Extract the [x, y] coordinate from the center of the cell holding the provided text.  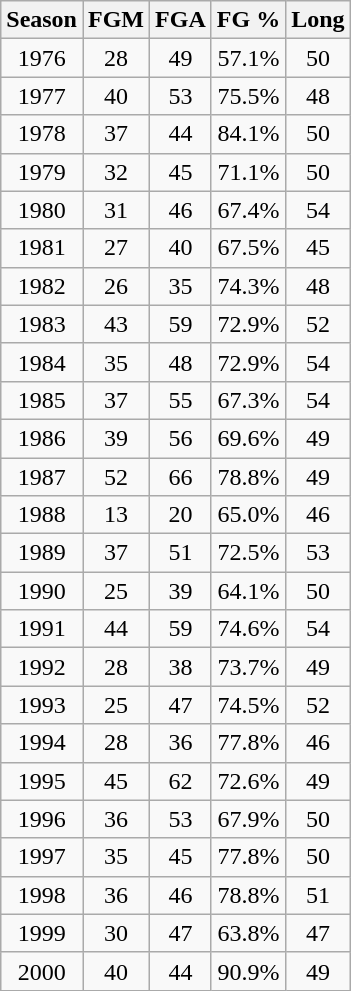
69.6% [248, 438]
43 [116, 324]
2000 [42, 971]
1977 [42, 96]
1999 [42, 933]
20 [181, 515]
FGA [181, 20]
56 [181, 438]
1992 [42, 667]
72.5% [248, 553]
55 [181, 400]
1984 [42, 362]
1985 [42, 400]
65.0% [248, 515]
1978 [42, 134]
1989 [42, 553]
67.4% [248, 210]
1997 [42, 857]
1998 [42, 895]
75.5% [248, 96]
66 [181, 477]
1987 [42, 477]
1976 [42, 58]
26 [116, 286]
84.1% [248, 134]
32 [116, 172]
1996 [42, 819]
64.1% [248, 591]
90.9% [248, 971]
FGM [116, 20]
1979 [42, 172]
1980 [42, 210]
27 [116, 248]
74.3% [248, 286]
67.5% [248, 248]
1990 [42, 591]
67.3% [248, 400]
67.9% [248, 819]
63.8% [248, 933]
38 [181, 667]
Long [318, 20]
FG % [248, 20]
30 [116, 933]
62 [181, 781]
1995 [42, 781]
1991 [42, 629]
57.1% [248, 58]
1993 [42, 705]
73.7% [248, 667]
Season [42, 20]
1988 [42, 515]
74.6% [248, 629]
74.5% [248, 705]
13 [116, 515]
72.6% [248, 781]
1981 [42, 248]
31 [116, 210]
1986 [42, 438]
1983 [42, 324]
1994 [42, 743]
1982 [42, 286]
71.1% [248, 172]
